Return the [X, Y] coordinate for the center point of the cell that contains the specified text.  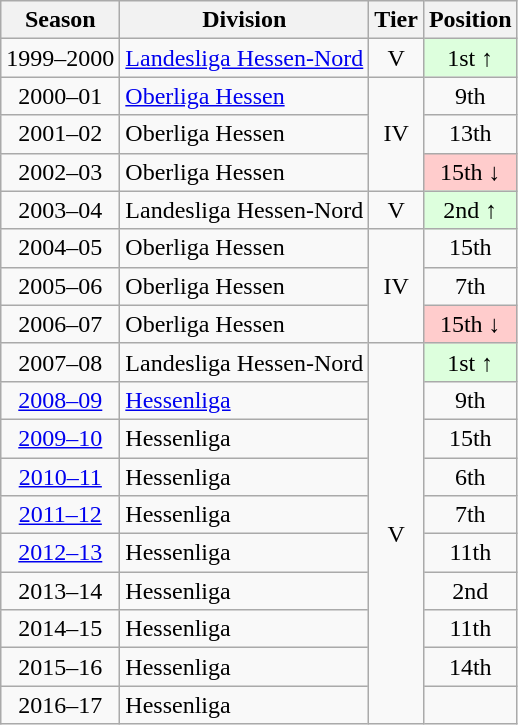
2002–03 [60, 172]
2005–06 [60, 286]
2008–09 [60, 400]
2012–13 [60, 553]
2015–16 [60, 667]
14th [470, 667]
2003–04 [60, 210]
2nd ↑ [470, 210]
2000–01 [60, 96]
2007–08 [60, 362]
Tier [396, 20]
2nd [470, 591]
2013–14 [60, 591]
2009–10 [60, 438]
2006–07 [60, 324]
2001–02 [60, 134]
2010–11 [60, 477]
1999–2000 [60, 58]
13th [470, 134]
2014–15 [60, 629]
Season [60, 20]
Position [470, 20]
6th [470, 477]
2011–12 [60, 515]
2016–17 [60, 705]
Division [244, 20]
2004–05 [60, 248]
